Locate the cell with the specified text and output its (X, Y) center coordinate. 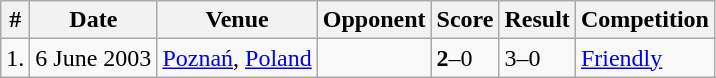
Result (537, 20)
# (16, 20)
1. (16, 58)
3–0 (537, 58)
Poznań, Poland (237, 58)
Opponent (374, 20)
Date (94, 20)
Competition (644, 20)
Venue (237, 20)
Score (465, 20)
2–0 (465, 58)
6 June 2003 (94, 58)
Friendly (644, 58)
